Search for the cell housing the specified text and yield its (x, y) center coordinate. 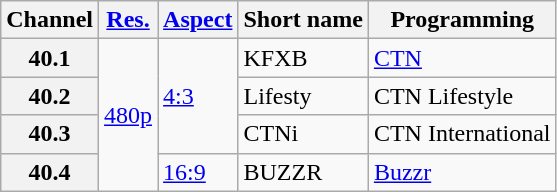
Aspect (198, 20)
Short name (303, 20)
Programming (462, 20)
40.1 (50, 58)
16:9 (198, 172)
4:3 (198, 96)
CTN (462, 58)
40.2 (50, 96)
CTN Lifestyle (462, 96)
Channel (50, 20)
Lifesty (303, 96)
Buzzr (462, 172)
480p (128, 115)
CTNi (303, 134)
KFXB (303, 58)
BUZZR (303, 172)
Res. (128, 20)
CTN International (462, 134)
40.4 (50, 172)
40.3 (50, 134)
